Scan for the cell matching the given text and deliver its [x, y] coordinate at center. 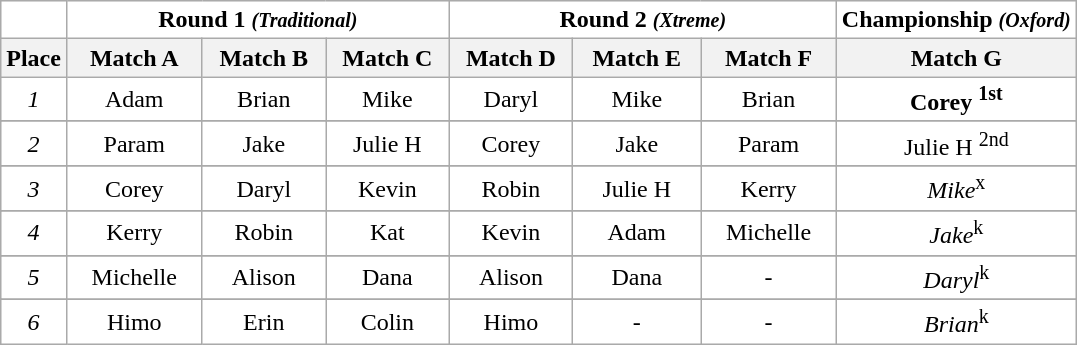
Championship (Oxford) [956, 20]
Match A [134, 58]
Kat [388, 234]
1 [34, 100]
Round 2 (Xtreme) [642, 20]
4 [34, 234]
Colin [388, 322]
Jakek [956, 234]
6 [34, 322]
Erin [264, 322]
Match G [956, 58]
Place [34, 58]
Match C [388, 58]
3 [34, 188]
Mikex [956, 188]
2 [34, 144]
Briank [956, 322]
Julie H 2nd [956, 144]
Corey 1st [956, 100]
5 [34, 278]
Match F [769, 58]
Darylk [956, 278]
Match D [511, 58]
Match E [637, 58]
Match B [264, 58]
Round 1 (Traditional) [258, 20]
